Determine the [X, Y] coordinate at the center of the cell enclosing the given text.  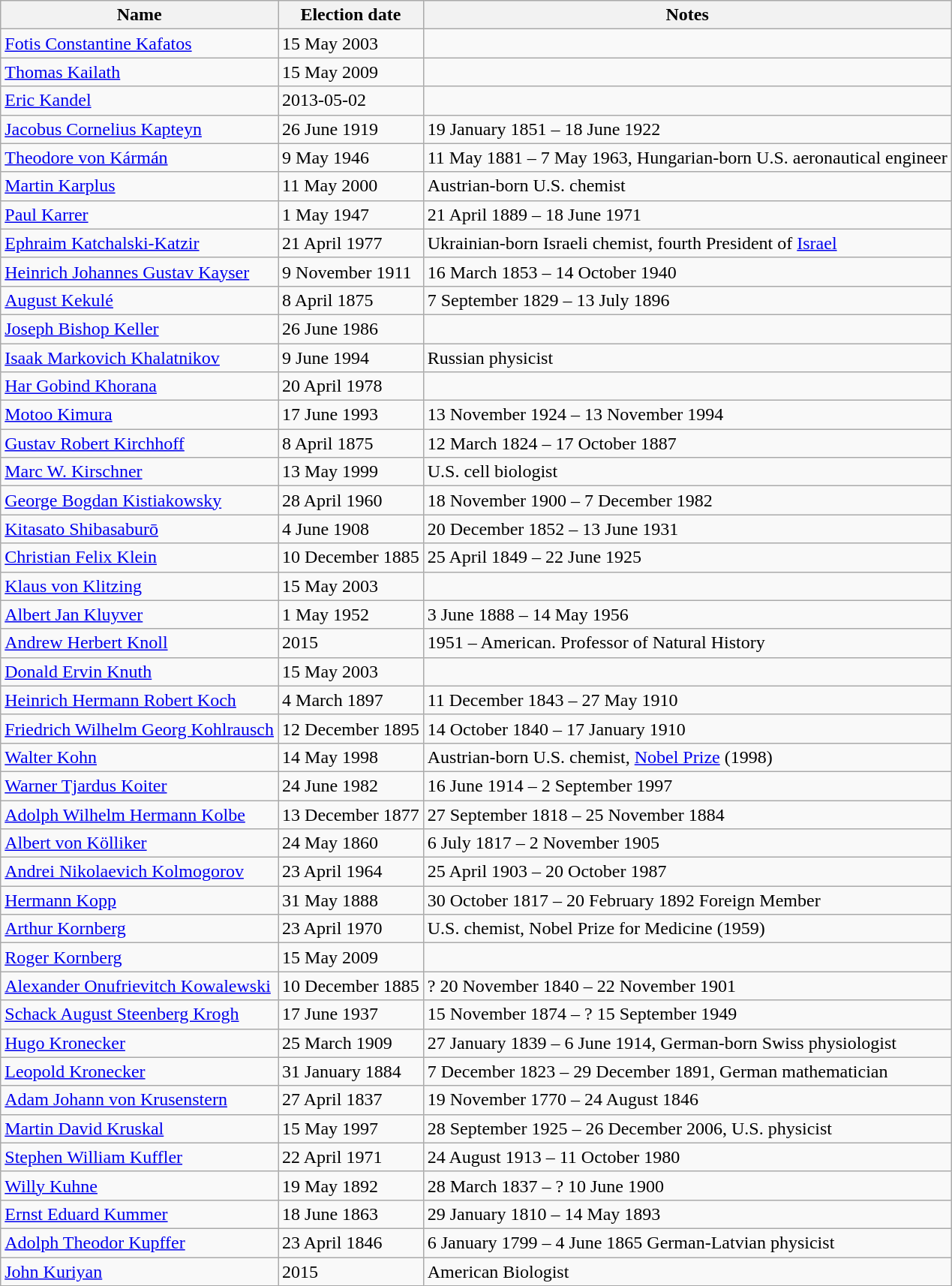
Isaak Markovich Khalatnikov [140, 358]
17 June 1993 [351, 415]
Heinrich Johannes Gustav Kayser [140, 272]
9 November 1911 [351, 272]
Donald Ervin Knuth [140, 672]
4 March 1897 [351, 700]
16 March 1853 – 14 October 1940 [687, 272]
23 April 1970 [351, 929]
Martin David Kruskal [140, 1128]
23 April 1964 [351, 872]
1 May 1952 [351, 614]
Fotis Constantine Kafatos [140, 44]
Notes [687, 15]
Andrew Herbert Knoll [140, 643]
3 June 1888 – 14 May 1956 [687, 614]
14 May 1998 [351, 757]
16 June 1914 – 2 September 1997 [687, 786]
1951 – American. Professor of Natural History [687, 643]
25 April 1849 – 22 June 1925 [687, 557]
Kitasato Shibasaburō [140, 529]
Theodore von Kármán [140, 158]
27 April 1837 [351, 1100]
Hermann Kopp [140, 900]
American Biologist [687, 1272]
15 May 1997 [351, 1128]
11 May 2000 [351, 186]
22 April 1971 [351, 1157]
Marc W. Kirschner [140, 472]
Friedrich Wilhelm Georg Kohlrausch [140, 729]
John Kuriyan [140, 1272]
24 June 1982 [351, 786]
20 April 1978 [351, 386]
13 May 1999 [351, 472]
2013-05-02 [351, 101]
Walter Kohn [140, 757]
August Kekulé [140, 300]
Albert Jan Kluyver [140, 614]
21 April 1977 [351, 243]
Arthur Kornberg [140, 929]
13 November 1924 – 13 November 1994 [687, 415]
26 June 1986 [351, 329]
18 June 1863 [351, 1214]
Austrian-born U.S. chemist, Nobel Prize (1998) [687, 757]
Roger Kornberg [140, 957]
4 June 1908 [351, 529]
Andrei Nikolaevich Kolmogorov [140, 872]
Hugo Kronecker [140, 1043]
28 April 1960 [351, 500]
Christian Felix Klein [140, 557]
Har Gobind Khorana [140, 386]
9 May 1946 [351, 158]
7 December 1823 – 29 December 1891, German mathematician [687, 1071]
Alexander Onufrievitch Kowalewski [140, 986]
24 August 1913 – 11 October 1980 [687, 1157]
Paul Karrer [140, 215]
Stephen William Kuffler [140, 1157]
23 April 1846 [351, 1242]
21 April 1889 – 18 June 1971 [687, 215]
19 November 1770 – 24 August 1846 [687, 1100]
Ernst Eduard Kummer [140, 1214]
Motoo Kimura [140, 415]
Ephraim Katchalski-Katzir [140, 243]
18 November 1900 – 7 December 1982 [687, 500]
Election date [351, 15]
Gustav Robert Kirchhoff [140, 443]
15 November 1874 – ? 15 September 1949 [687, 1014]
Leopold Kronecker [140, 1071]
13 December 1877 [351, 814]
31 May 1888 [351, 900]
Heinrich Hermann Robert Koch [140, 700]
29 January 1810 – 14 May 1893 [687, 1214]
Martin Karplus [140, 186]
7 September 1829 – 13 July 1896 [687, 300]
9 June 1994 [351, 358]
31 January 1884 [351, 1071]
Eric Kandel [140, 101]
20 December 1852 – 13 June 1931 [687, 529]
30 October 1817 – 20 February 1892 Foreign Member [687, 900]
Albert von Kölliker [140, 843]
Russian physicist [687, 358]
Name [140, 15]
11 May 1881 – 7 May 1963, Hungarian-born U.S. aeronautical engineer [687, 158]
25 March 1909 [351, 1043]
George Bogdan Kistiakowsky [140, 500]
19 May 1892 [351, 1185]
14 October 1840 – 17 January 1910 [687, 729]
28 March 1837 – ? 10 June 1900 [687, 1185]
28 September 1925 – 26 December 2006, U.S. physicist [687, 1128]
24 May 1860 [351, 843]
6 July 1817 – 2 November 1905 [687, 843]
Schack August Steenberg Krogh [140, 1014]
1 May 1947 [351, 215]
Thomas Kailath [140, 72]
? 20 November 1840 – 22 November 1901 [687, 986]
Willy Kuhne [140, 1185]
12 March 1824 – 17 October 1887 [687, 443]
11 December 1843 – 27 May 1910 [687, 700]
27 January 1839 – 6 June 1914, German-born Swiss physiologist [687, 1043]
Adam Johann von Krusenstern [140, 1100]
27 September 1818 – 25 November 1884 [687, 814]
26 June 1919 [351, 129]
Joseph Bishop Keller [140, 329]
25 April 1903 – 20 October 1987 [687, 872]
Ukrainian-born Israeli chemist, fourth President of Israel [687, 243]
U.S. chemist, Nobel Prize for Medicine (1959) [687, 929]
Adolph Theodor Kupffer [140, 1242]
12 December 1895 [351, 729]
17 June 1937 [351, 1014]
U.S. cell biologist [687, 472]
Klaus von Klitzing [140, 586]
Jacobus Cornelius Kapteyn [140, 129]
Adolph Wilhelm Hermann Kolbe [140, 814]
19 January 1851 – 18 June 1922 [687, 129]
Austrian-born U.S. chemist [687, 186]
6 January 1799 – 4 June 1865 German-Latvian physicist [687, 1242]
Warner Tjardus Koiter [140, 786]
